Detect which cell encompasses the target text, then output its [x, y] center coordinate. 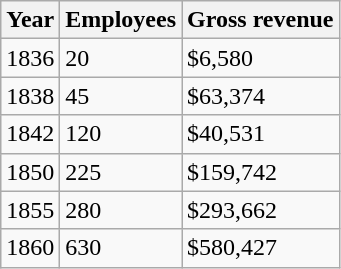
20 [121, 58]
$63,374 [261, 96]
225 [121, 172]
$159,742 [261, 172]
$40,531 [261, 134]
1838 [30, 96]
120 [121, 134]
45 [121, 96]
$580,427 [261, 248]
Employees [121, 20]
$6,580 [261, 58]
$293,662 [261, 210]
1855 [30, 210]
1860 [30, 248]
Gross revenue [261, 20]
1850 [30, 172]
1836 [30, 58]
630 [121, 248]
280 [121, 210]
1842 [30, 134]
Year [30, 20]
